Locate the cell with the specified text and output its [X, Y] center coordinate. 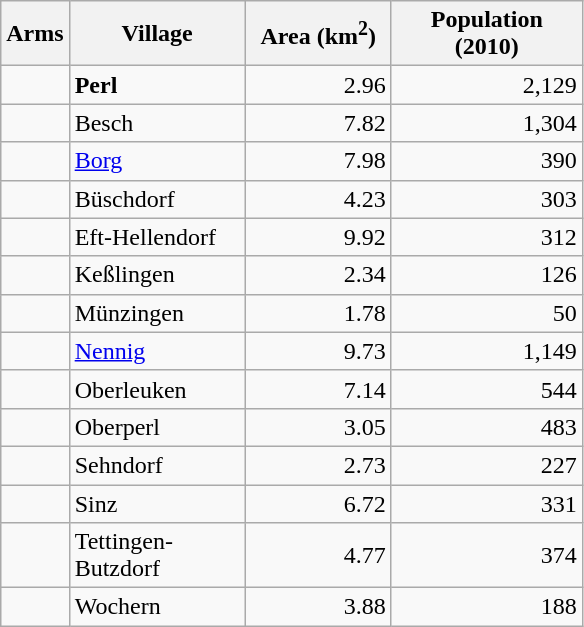
331 [486, 503]
227 [486, 465]
Münzingen [157, 313]
2.96 [318, 85]
1.78 [318, 313]
Oberperl [157, 427]
Borg [157, 161]
Sinz [157, 503]
Eft-Hellendorf [157, 237]
188 [486, 607]
544 [486, 389]
3.88 [318, 607]
Oberleuken [157, 389]
2.34 [318, 275]
2,129 [486, 85]
303 [486, 199]
7.98 [318, 161]
374 [486, 556]
Population (2010) [486, 34]
7.14 [318, 389]
Tettingen-Butzdorf [157, 556]
3.05 [318, 427]
Area (km2) [318, 34]
1,149 [486, 351]
483 [486, 427]
126 [486, 275]
Besch [157, 123]
390 [486, 161]
312 [486, 237]
Wochern [157, 607]
Village [157, 34]
7.82 [318, 123]
Keßlingen [157, 275]
4.23 [318, 199]
Büschdorf [157, 199]
Perl [157, 85]
Sehndorf [157, 465]
9.73 [318, 351]
9.92 [318, 237]
6.72 [318, 503]
Arms [35, 34]
4.77 [318, 556]
2.73 [318, 465]
Nennig [157, 351]
1,304 [486, 123]
50 [486, 313]
